Pinpoint the cell where the given text exists, returning its [X, Y] midpoint coordinate. 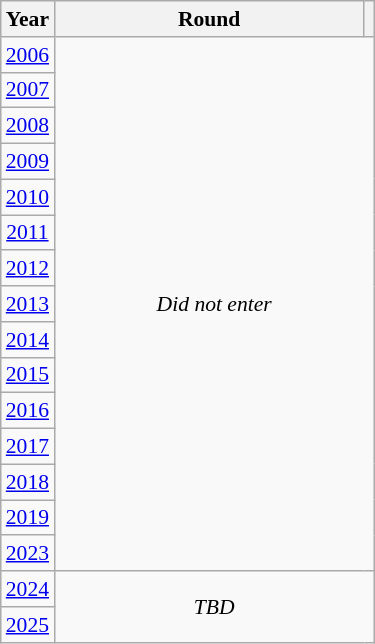
2007 [28, 90]
TBD [214, 606]
Did not enter [214, 304]
2008 [28, 126]
2010 [28, 197]
2014 [28, 340]
2017 [28, 447]
2013 [28, 304]
Round [209, 19]
2012 [28, 269]
2015 [28, 375]
2025 [28, 625]
Year [28, 19]
2006 [28, 55]
2024 [28, 589]
2016 [28, 411]
2019 [28, 518]
2011 [28, 233]
2018 [28, 482]
2023 [28, 554]
2009 [28, 162]
